Find where the given text appears and provide that cell's center as [X, Y] coordinate. 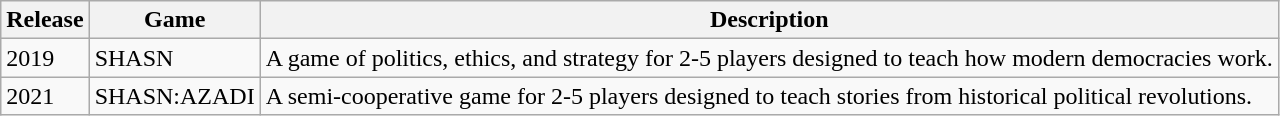
A semi-cooperative game for 2-5 players designed to teach stories from historical political revolutions. [769, 96]
SHASN:AZADI [174, 96]
SHASN [174, 58]
Release [45, 20]
Game [174, 20]
A game of politics, ethics, and strategy for 2-5 players designed to teach how modern democracies work. [769, 58]
2019 [45, 58]
Description [769, 20]
2021 [45, 96]
